Scan for the cell matching the given text and deliver its [x, y] coordinate at center. 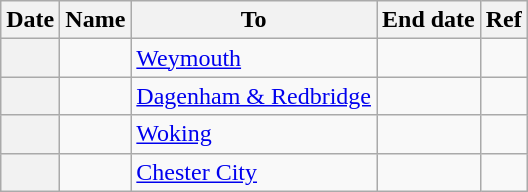
Name [96, 20]
To [254, 20]
End date [428, 20]
Woking [254, 134]
Ref [504, 20]
Chester City [254, 172]
Weymouth [254, 58]
Date [30, 20]
Dagenham & Redbridge [254, 96]
